For the text-containing cell, return its midpoint in (x, y) coordinate format. 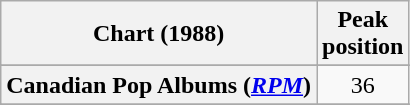
Chart (1988) (159, 34)
Peakposition (363, 34)
36 (363, 85)
Canadian Pop Albums (RPM) (159, 85)
